Detect which cell encompasses the target text, then output its [X, Y] center coordinate. 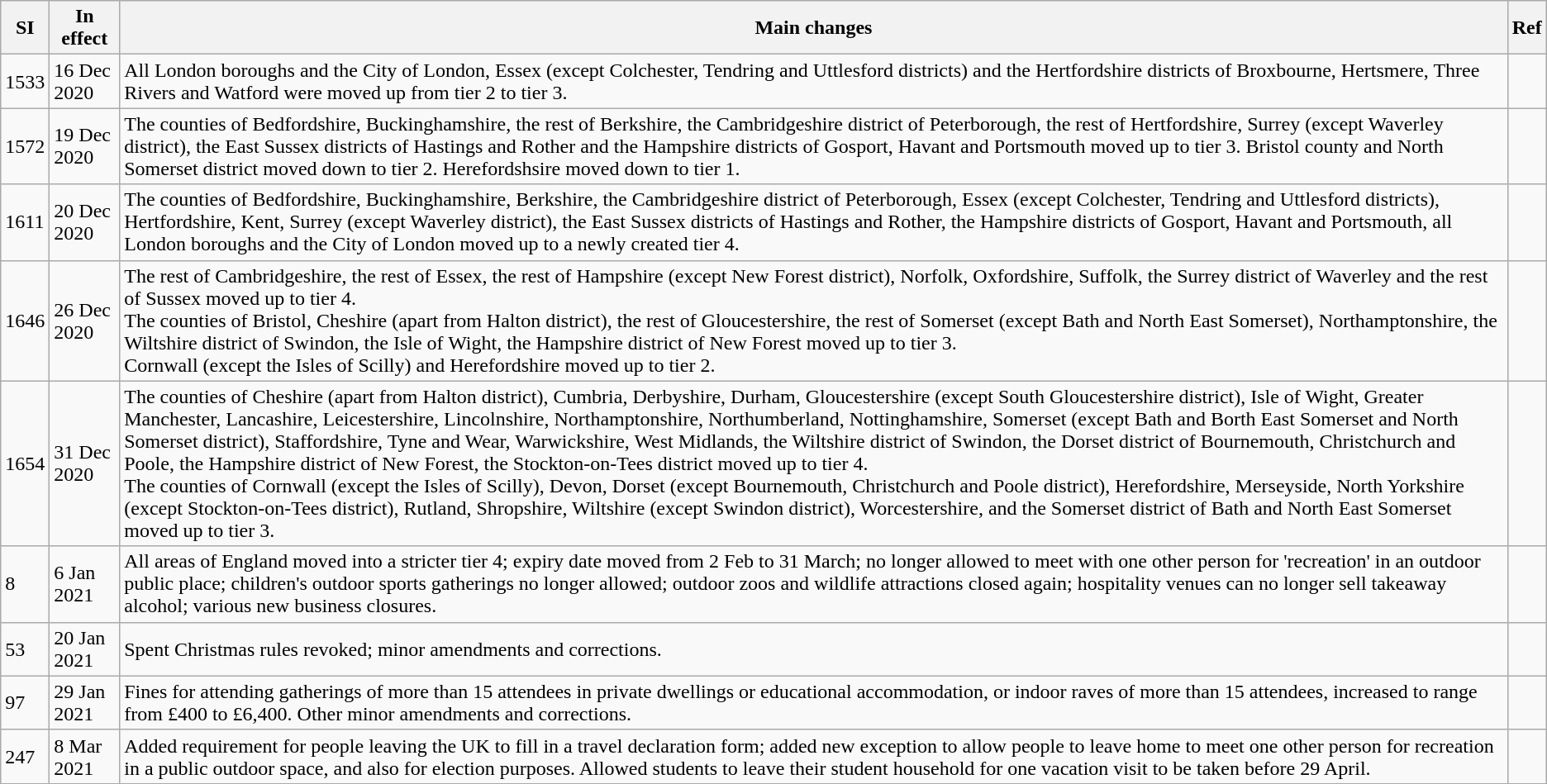
29 Jan 2021 [84, 702]
1611 [25, 222]
1533 [25, 81]
16 Dec 2020 [84, 81]
8 [25, 584]
26 Dec 2020 [84, 321]
1646 [25, 321]
19 Dec 2020 [84, 146]
53 [25, 649]
Spent Christmas rules revoked; minor amendments and corrections. [813, 649]
Main changes [813, 28]
6 Jan 2021 [84, 584]
247 [25, 757]
97 [25, 702]
1572 [25, 146]
20 Dec 2020 [84, 222]
8 Mar 2021 [84, 757]
20 Jan 2021 [84, 649]
31 Dec 2020 [84, 463]
In effect [84, 28]
Ref [1527, 28]
1654 [25, 463]
SI [25, 28]
